Search for the cell housing the specified text and yield its (X, Y) center coordinate. 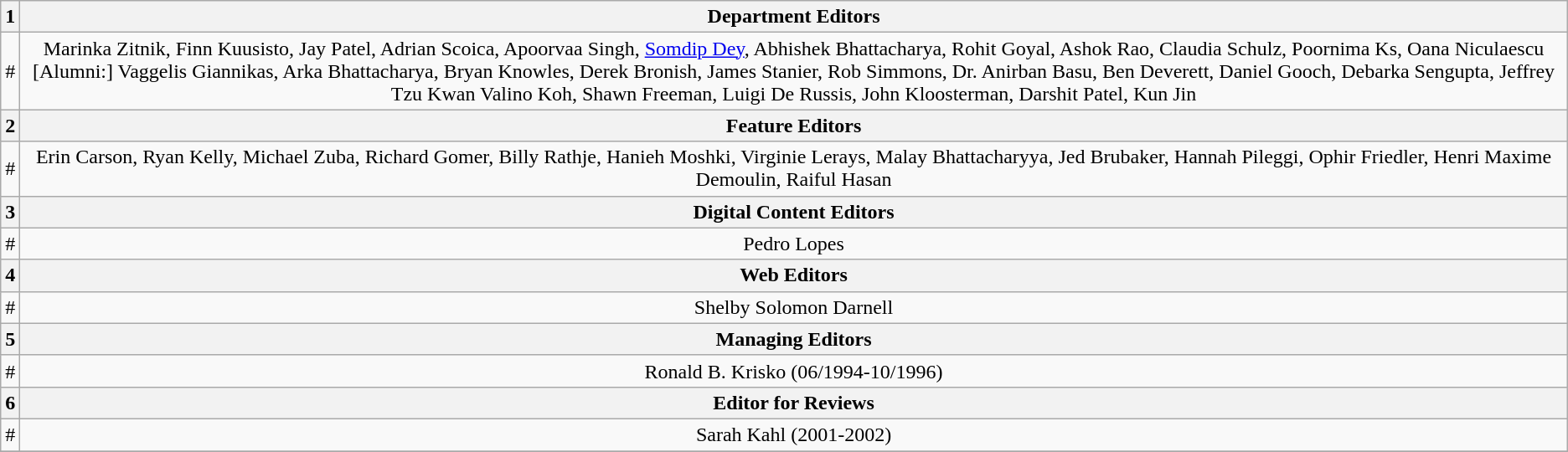
4 (10, 275)
Pedro Lopes (794, 244)
5 (10, 339)
6 (10, 403)
Web Editors (794, 275)
Managing Editors (794, 339)
Editor for Reviews (794, 403)
1 (10, 17)
Sarah Kahl (2001-2002) (794, 434)
Feature Editors (794, 126)
3 (10, 212)
Ronald B. Krisko (06/1994-10/1996) (794, 371)
2 (10, 126)
Digital Content Editors (794, 212)
Shelby Solomon Darnell (794, 307)
Department Editors (794, 17)
